Search for the cell housing the specified text and yield its [X, Y] center coordinate. 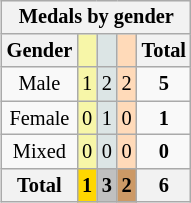
Mixed [40, 152]
Female [40, 118]
Male [40, 84]
Gender [40, 51]
6 [164, 185]
3 [107, 185]
5 [164, 84]
Medals by gender [96, 17]
